Return the (X, Y) coordinate for the center point of the cell that contains the specified text.  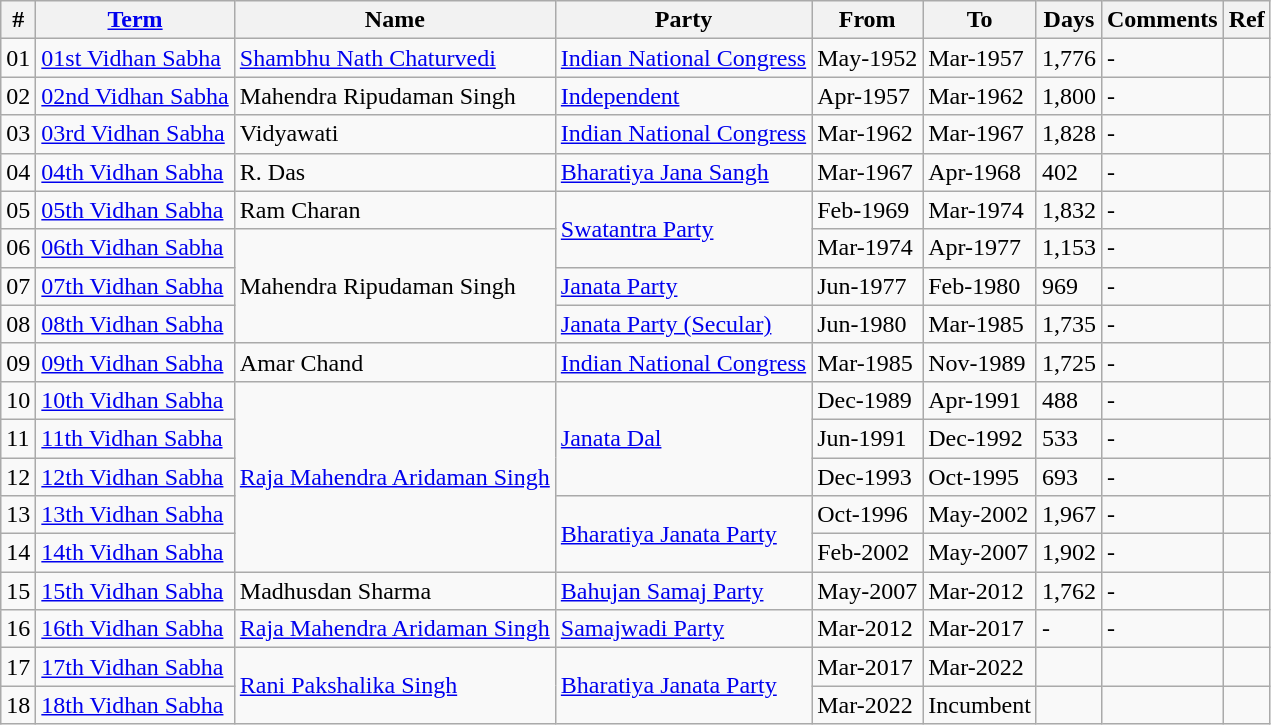
Amar Chand (394, 362)
08th Vidhan Sabha (135, 324)
15 (18, 591)
Feb-1980 (980, 286)
Jun-1977 (868, 286)
13 (18, 515)
To (980, 20)
Dec-1992 (980, 438)
04 (18, 172)
Apr-1977 (980, 248)
Independent (683, 96)
03rd Vidhan Sabha (135, 134)
06th Vidhan Sabha (135, 248)
Samajwadi Party (683, 629)
03 (18, 134)
1,828 (1068, 134)
09 (18, 362)
02nd Vidhan Sabha (135, 96)
Oct-1995 (980, 477)
Vidyawati (394, 134)
11 (18, 438)
Janata Party (Secular) (683, 324)
488 (1068, 400)
1,735 (1068, 324)
01st Vidhan Sabha (135, 58)
969 (1068, 286)
Incumbent (980, 705)
Ref (1246, 20)
09th Vidhan Sabha (135, 362)
Madhusdan Sharma (394, 591)
Rani Pakshalika Singh (394, 686)
Feb-2002 (868, 553)
Dec-1989 (868, 400)
02 (18, 96)
06 (18, 248)
May-1952 (868, 58)
Shambhu Nath Chaturvedi (394, 58)
05th Vidhan Sabha (135, 210)
1,725 (1068, 362)
Apr-1968 (980, 172)
04th Vidhan Sabha (135, 172)
1,800 (1068, 96)
16th Vidhan Sabha (135, 629)
18th Vidhan Sabha (135, 705)
Name (394, 20)
Party (683, 20)
Jun-1980 (868, 324)
# (18, 20)
Janata Dal (683, 438)
Apr-1991 (980, 400)
402 (1068, 172)
May-2002 (980, 515)
05 (18, 210)
07 (18, 286)
1,776 (1068, 58)
Janata Party (683, 286)
Dec-1993 (868, 477)
693 (1068, 477)
1,832 (1068, 210)
10th Vidhan Sabha (135, 400)
1,153 (1068, 248)
From (868, 20)
08 (18, 324)
11th Vidhan Sabha (135, 438)
18 (18, 705)
Swatantra Party (683, 229)
Feb-1969 (868, 210)
15th Vidhan Sabha (135, 591)
Comments (1162, 20)
Nov-1989 (980, 362)
Bahujan Samaj Party (683, 591)
Days (1068, 20)
1,967 (1068, 515)
Mar-1957 (980, 58)
533 (1068, 438)
Ram Charan (394, 210)
Bharatiya Jana Sangh (683, 172)
12 (18, 477)
17 (18, 667)
13th Vidhan Sabha (135, 515)
17th Vidhan Sabha (135, 667)
07th Vidhan Sabha (135, 286)
R. Das (394, 172)
Jun-1991 (868, 438)
1,902 (1068, 553)
16 (18, 629)
12th Vidhan Sabha (135, 477)
Term (135, 20)
14 (18, 553)
14th Vidhan Sabha (135, 553)
Apr-1957 (868, 96)
10 (18, 400)
01 (18, 58)
Oct-1996 (868, 515)
1,762 (1068, 591)
